Return the (x, y) coordinate for the center point of the cell that contains the specified text.  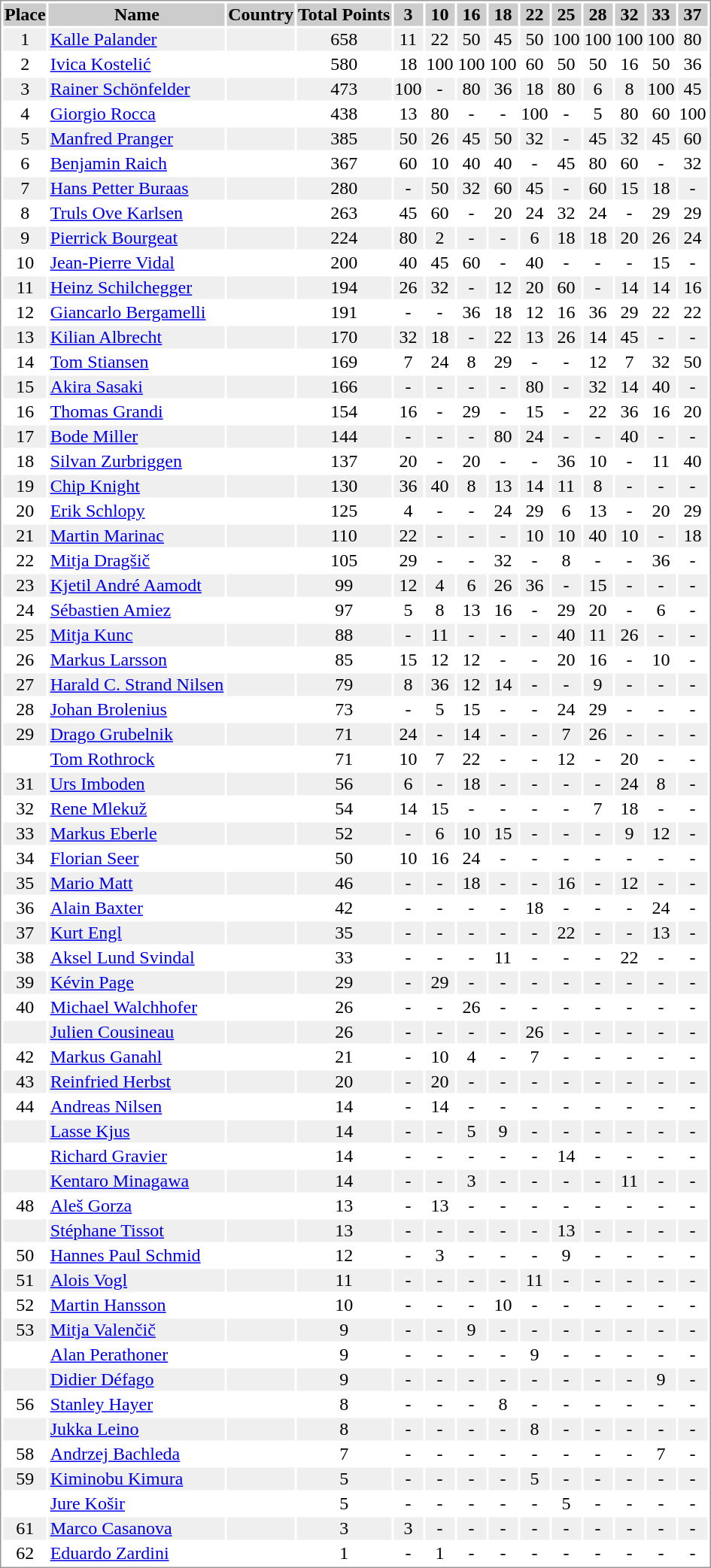
385 (343, 139)
48 (25, 1206)
194 (343, 288)
Michael Walchhofer (137, 1007)
Benjamin Raich (137, 163)
38 (25, 957)
46 (343, 884)
Erik Schlopy (137, 511)
Mitja Dragšič (137, 560)
44 (25, 1106)
Markus Ganahl (137, 1057)
99 (343, 586)
19 (25, 487)
166 (343, 387)
Andrzej Bachleda (137, 1454)
Tom Stiansen (137, 362)
61 (25, 1529)
Kalle Palander (137, 40)
62 (25, 1553)
Martin Hansson (137, 1305)
Julien Cousineau (137, 1033)
Andreas Nilsen (137, 1106)
Akira Sasaki (137, 387)
Jukka Leino (137, 1430)
Marco Casanova (137, 1529)
Markus Larsson (137, 660)
Bode Miller (137, 437)
137 (343, 461)
Jure Košir (137, 1503)
191 (343, 312)
Hans Petter Buraas (137, 189)
Heinz Schilchegger (137, 288)
Alois Vogl (137, 1281)
Markus Eberle (137, 834)
Truls Ove Karlsen (137, 213)
Rainer Schönfelder (137, 89)
658 (343, 40)
73 (343, 709)
169 (343, 362)
580 (343, 64)
Stanley Hayer (137, 1404)
Sébastien Amiez (137, 610)
Tom Rothrock (137, 759)
Thomas Grandi (137, 411)
23 (25, 586)
Eduardo Zardini (137, 1553)
Pierrick Bourgeat (137, 238)
154 (343, 411)
144 (343, 437)
224 (343, 238)
Rene Mlekuž (137, 808)
Kilian Albrecht (137, 338)
Total Points (343, 14)
263 (343, 213)
Harald C. Strand Nilsen (137, 685)
51 (25, 1281)
Stéphane Tissot (137, 1231)
Lasse Kjus (137, 1132)
54 (343, 808)
Kurt Engl (137, 933)
Place (25, 14)
280 (343, 189)
Alain Baxter (137, 908)
438 (343, 114)
Richard Gravier (137, 1156)
Chip Knight (137, 487)
Mitja Kunc (137, 635)
Johan Brolenius (137, 709)
Jean-Pierre Vidal (137, 262)
Country (261, 14)
Mario Matt (137, 884)
Florian Seer (137, 858)
Kévin Page (137, 983)
130 (343, 487)
Martin Marinac (137, 536)
473 (343, 89)
58 (25, 1454)
Didier Défago (137, 1380)
Name (137, 14)
Kentaro Minagawa (137, 1181)
17 (25, 437)
110 (343, 536)
170 (343, 338)
43 (25, 1082)
Mitja Valenčič (137, 1330)
Aleš Gorza (137, 1206)
31 (25, 784)
Ivica Kostelić (137, 64)
200 (343, 262)
Aksel Lund Svindal (137, 957)
85 (343, 660)
79 (343, 685)
Manfred Pranger (137, 139)
88 (343, 635)
Urs Imboden (137, 784)
Alan Perathoner (137, 1354)
Kjetil André Aamodt (137, 586)
Drago Grubelnik (137, 735)
105 (343, 560)
Silvan Zurbriggen (137, 461)
Giorgio Rocca (137, 114)
Giancarlo Bergamelli (137, 312)
Reinfried Herbst (137, 1082)
59 (25, 1479)
39 (25, 983)
125 (343, 511)
34 (25, 858)
53 (25, 1330)
367 (343, 163)
Kiminobu Kimura (137, 1479)
27 (25, 685)
Hannes Paul Schmid (137, 1255)
97 (343, 610)
